Locate the cell with the specified text and output its (X, Y) center coordinate. 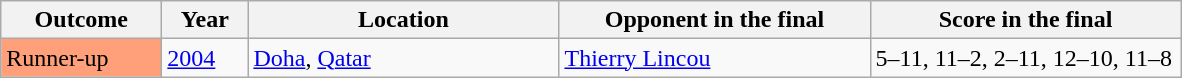
2004 (205, 58)
Opponent in the final (714, 20)
Outcome (82, 20)
Score in the final (1026, 20)
Runner-up (82, 58)
Thierry Lincou (714, 58)
5–11, 11–2, 2–11, 12–10, 11–8 (1026, 58)
Location (404, 20)
Doha, Qatar (404, 58)
Year (205, 20)
